Detect which cell encompasses the target text, then output its [x, y] center coordinate. 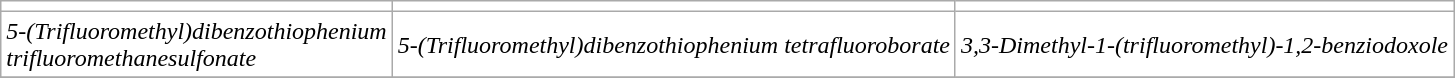
5-(Trifluoromethyl)dibenzothiophenium trifluoromethanesulfonate [196, 44]
3,3-Dimethyl-1-(trifluoromethyl)-1,2-benziodoxole [1204, 44]
5-(Trifluoromethyl)dibenzothiophenium tetrafluoroborate [674, 44]
